Provide the [X, Y] coordinate of the cell's center where the given text is located.  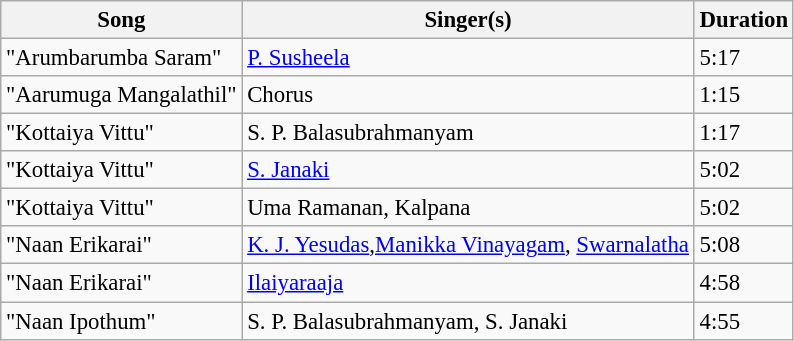
1:17 [744, 133]
5:17 [744, 58]
4:58 [744, 283]
Song [122, 20]
"Arumbarumba Saram" [122, 58]
4:55 [744, 321]
S. P. Balasubrahmanyam [468, 133]
Chorus [468, 95]
"Aarumuga Mangalathil" [122, 95]
"Naan Ipothum" [122, 321]
S. Janaki [468, 170]
1:15 [744, 95]
5:08 [744, 245]
Uma Ramanan, Kalpana [468, 208]
Duration [744, 20]
S. P. Balasubrahmanyam, S. Janaki [468, 321]
Singer(s) [468, 20]
P. Susheela [468, 58]
K. J. Yesudas,Manikka Vinayagam, Swarnalatha [468, 245]
Ilaiyaraaja [468, 283]
